Extract the (x, y) coordinate from the center of the cell holding the provided text.  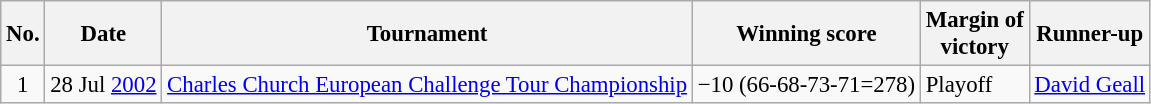
Charles Church European Challenge Tour Championship (428, 85)
No. (23, 34)
Runner-up (1090, 34)
Winning score (806, 34)
−10 (66-68-73-71=278) (806, 85)
David Geall (1090, 85)
Playoff (974, 85)
Margin ofvictory (974, 34)
Tournament (428, 34)
Date (104, 34)
1 (23, 85)
28 Jul 2002 (104, 85)
